Return the (x, y) coordinate for the center point of the cell that contains the specified text.  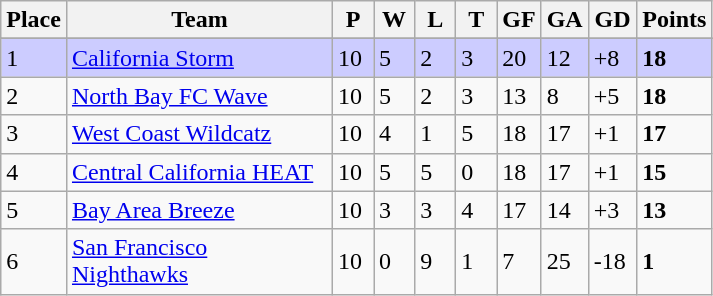
California Storm (199, 58)
6 (34, 262)
Bay Area Breeze (199, 210)
W (394, 20)
West Coast Wildcatz (199, 134)
P (354, 20)
20 (519, 58)
T (476, 20)
-18 (612, 262)
Central California HEAT (199, 172)
15 (674, 172)
GA (564, 20)
+3 (612, 210)
9 (436, 262)
North Bay FC Wave (199, 96)
Points (674, 20)
12 (564, 58)
GD (612, 20)
25 (564, 262)
San Francisco Nighthawks (199, 262)
7 (519, 262)
GF (519, 20)
L (436, 20)
+5 (612, 96)
Team (199, 20)
14 (564, 210)
+8 (612, 58)
Place (34, 20)
8 (564, 96)
